Output the (x, y) coordinate of the center of the cell containing the given text.  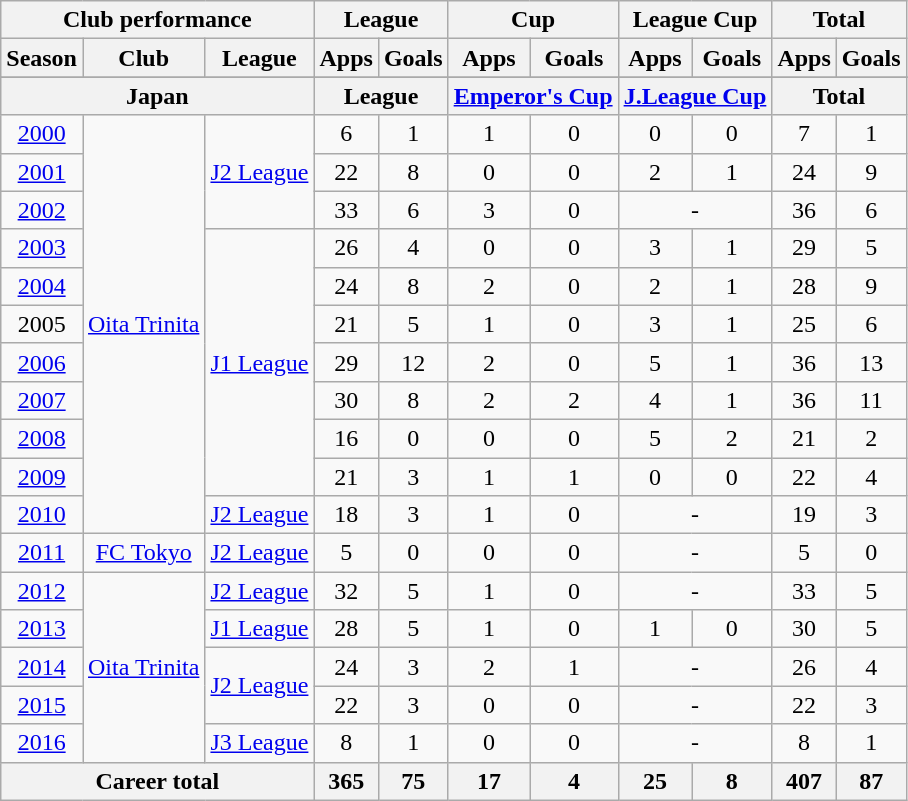
75 (413, 781)
365 (346, 781)
13 (871, 362)
19 (804, 515)
7 (804, 134)
J3 League (260, 743)
2000 (42, 134)
2010 (42, 515)
League Cup (695, 20)
2002 (42, 210)
2003 (42, 248)
Emperor's Cup (533, 96)
Season (42, 58)
Japan (158, 96)
Cup (533, 20)
2014 (42, 667)
2001 (42, 172)
87 (871, 781)
2007 (42, 400)
407 (804, 781)
2008 (42, 438)
2006 (42, 362)
2005 (42, 324)
Career total (158, 781)
FC Tokyo (143, 553)
2012 (42, 591)
12 (413, 362)
2009 (42, 477)
2015 (42, 705)
2011 (42, 553)
J.League Cup (695, 96)
Club performance (158, 20)
2013 (42, 629)
Club (143, 58)
32 (346, 591)
17 (489, 781)
16 (346, 438)
11 (871, 400)
2004 (42, 286)
2016 (42, 743)
18 (346, 515)
